Return the [X, Y] coordinate for the center point of the cell that contains the specified text.  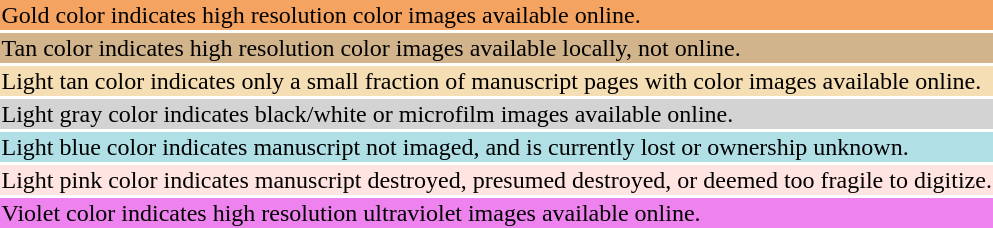
Light gray color indicates black/white or microfilm images available online. [496, 114]
Light tan color indicates only a small fraction of manuscript pages with color images available online. [496, 81]
Light blue color indicates manuscript not imaged, and is currently lost or ownership unknown. [496, 147]
Tan color indicates high resolution color images available locally, not online. [496, 48]
Violet color indicates high resolution ultraviolet images available online. [496, 213]
Gold color indicates high resolution color images available online. [496, 15]
Light pink color indicates manuscript destroyed, presumed destroyed, or deemed too fragile to digitize. [496, 180]
